Output the (x, y) coordinate of the center of the cell containing the given text.  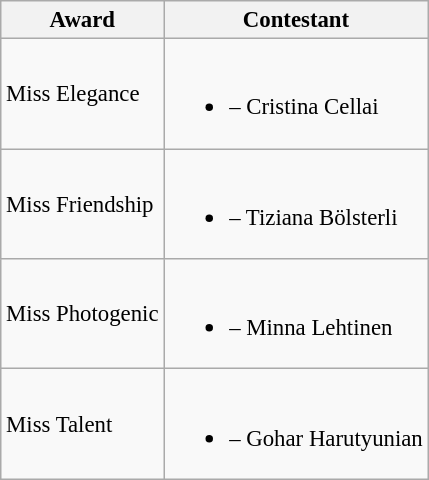
Miss Elegance (82, 94)
– Cristina Cellai (296, 94)
Miss Friendship (82, 204)
– Tiziana Bölsterli (296, 204)
Miss Photogenic (82, 314)
Contestant (296, 20)
Award (82, 20)
– Minna Lehtinen (296, 314)
– Gohar Harutyunian (296, 424)
Miss Talent (82, 424)
